Output the [x, y] coordinate of the center of the cell containing the given text.  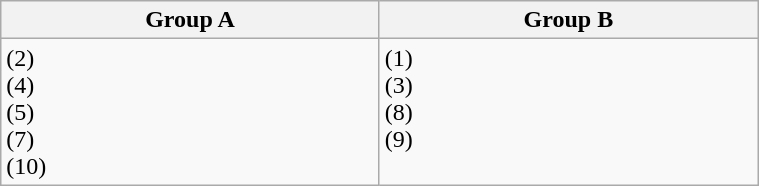
(1) (3) (8) (9) [568, 112]
Group A [190, 20]
(2) (4) (5) (7) (10) [190, 112]
Group B [568, 20]
